Identify which cell holds the provided text, then report its (X, Y) central coordinate. 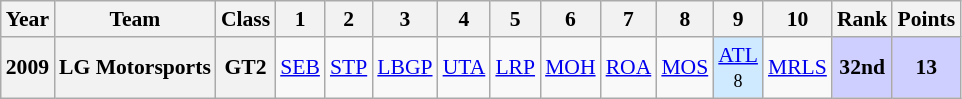
5 (515, 19)
LRP (515, 68)
MOS (684, 68)
32nd (862, 68)
ROA (629, 68)
Team (135, 19)
LBGP (404, 68)
GT2 (246, 68)
9 (738, 19)
3 (404, 19)
Year (28, 19)
7 (629, 19)
MOH (570, 68)
6 (570, 19)
Rank (862, 19)
UTA (464, 68)
13 (926, 68)
SEB (300, 68)
2 (348, 19)
4 (464, 19)
MRLS (798, 68)
ATL8 (738, 68)
STP (348, 68)
LG Motorsports (135, 68)
Points (926, 19)
1 (300, 19)
10 (798, 19)
Class (246, 19)
2009 (28, 68)
8 (684, 19)
